Pinpoint the cell where the given text exists, returning its [x, y] midpoint coordinate. 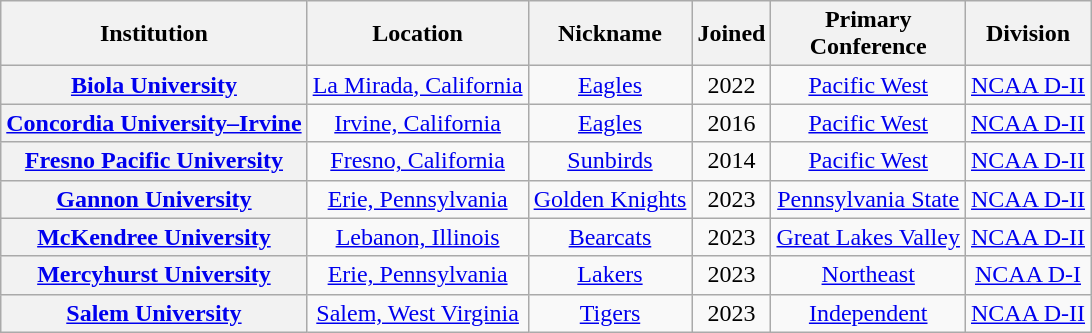
Salem, West Virginia [418, 313]
La Mirada, California [418, 85]
Fresno Pacific University [154, 161]
Mercyhurst University [154, 275]
Biola University [154, 85]
Golden Knights [610, 199]
Nickname [610, 34]
McKendree University [154, 237]
PrimaryConference [868, 34]
Salem University [154, 313]
Lakers [610, 275]
Joined [732, 34]
2014 [732, 161]
Independent [868, 313]
Irvine, California [418, 123]
NCAA D-I [1028, 275]
Tigers [610, 313]
Northeast [868, 275]
Bearcats [610, 237]
Division [1028, 34]
Great Lakes Valley [868, 237]
Lebanon, Illinois [418, 237]
2016 [732, 123]
Gannon University [154, 199]
2022 [732, 85]
Concordia University–Irvine [154, 123]
Sunbirds [610, 161]
Fresno, California [418, 161]
Pennsylvania State [868, 199]
Institution [154, 34]
Location [418, 34]
